Determine the [x, y] coordinate at the center of the cell enclosing the given text.  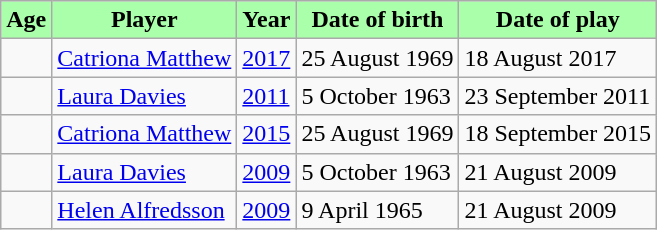
Date of play [558, 20]
Age [26, 20]
23 September 2011 [558, 96]
2011 [266, 96]
2017 [266, 58]
Helen Alfredsson [144, 210]
9 April 1965 [378, 210]
Year [266, 20]
18 August 2017 [558, 58]
18 September 2015 [558, 134]
Date of birth [378, 20]
Player [144, 20]
2015 [266, 134]
